Return the [X, Y] coordinate for the center point of the cell that contains the specified text.  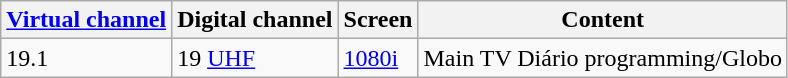
Main TV Diário programming/Globo [602, 58]
19 UHF [255, 58]
Content [602, 20]
1080i [378, 58]
Digital channel [255, 20]
Screen [378, 20]
19.1 [86, 58]
Virtual channel [86, 20]
